Detect which cell encompasses the target text, then output its [X, Y] center coordinate. 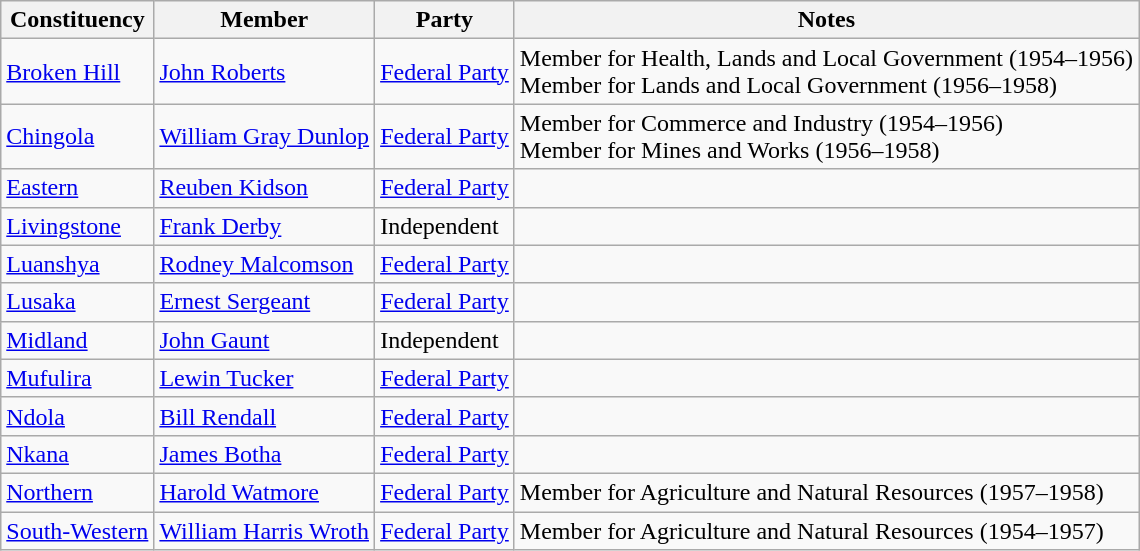
Ernest Sergeant [264, 302]
Ndola [78, 416]
Luanshya [78, 264]
William Harris Wroth [264, 531]
William Gray Dunlop [264, 136]
Reuben Kidson [264, 188]
Notes [826, 20]
Lewin Tucker [264, 378]
Member for Agriculture and Natural Resources (1957–1958) [826, 492]
Member for Commerce and Industry (1954–1956)Member for Mines and Works (1956–1958) [826, 136]
Member for Agriculture and Natural Resources (1954–1957) [826, 531]
Northern [78, 492]
John Gaunt [264, 340]
Bill Rendall [264, 416]
Mufulira [78, 378]
Nkana [78, 454]
John Roberts [264, 72]
Eastern [78, 188]
South-Western [78, 531]
Broken Hill [78, 72]
Frank Derby [264, 226]
Lusaka [78, 302]
Harold Watmore [264, 492]
Constituency [78, 20]
Member for Health, Lands and Local Government (1954–1956)Member for Lands and Local Government (1956–1958) [826, 72]
James Botha [264, 454]
Livingstone [78, 226]
Midland [78, 340]
Rodney Malcomson [264, 264]
Party [445, 20]
Member [264, 20]
Chingola [78, 136]
